Capture the cell that displays the provided text and extract its [X, Y] central coordinate. 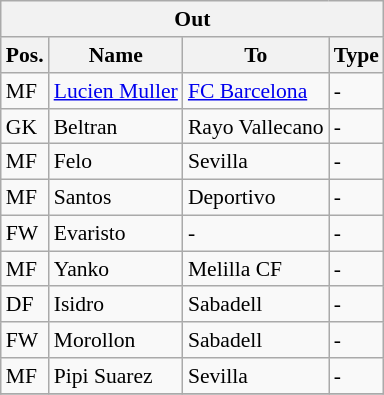
Type [356, 55]
DF [25, 304]
Yanko [116, 269]
Out [192, 19]
Evaristo [116, 233]
Morollon [116, 340]
Beltran [116, 126]
Santos [116, 197]
Pipi Suarez [116, 376]
FC Barcelona [256, 91]
Melilla CF [256, 269]
Pos. [25, 55]
Lucien Muller [116, 91]
Felo [116, 162]
Deportivo [256, 197]
GK [25, 126]
Rayo Vallecano [256, 126]
Isidro [116, 304]
To [256, 55]
Name [116, 55]
